Determine the (X, Y) coordinate at the center of the cell enclosing the given text.  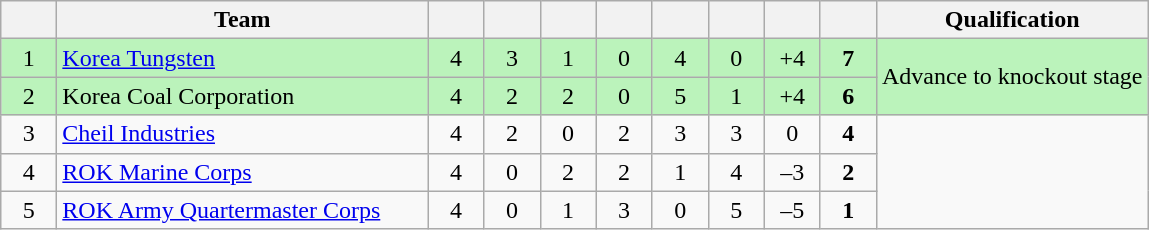
Advance to knockout stage (1012, 77)
–5 (792, 210)
Korea Tungsten (242, 58)
Korea Coal Corporation (242, 96)
ROK Army Quartermaster Corps (242, 210)
Cheil Industries (242, 134)
7 (848, 58)
Qualification (1012, 20)
–3 (792, 172)
ROK Marine Corps (242, 172)
6 (848, 96)
Team (242, 20)
